Return the [x, y] coordinate for the center point of the cell that contains the specified text.  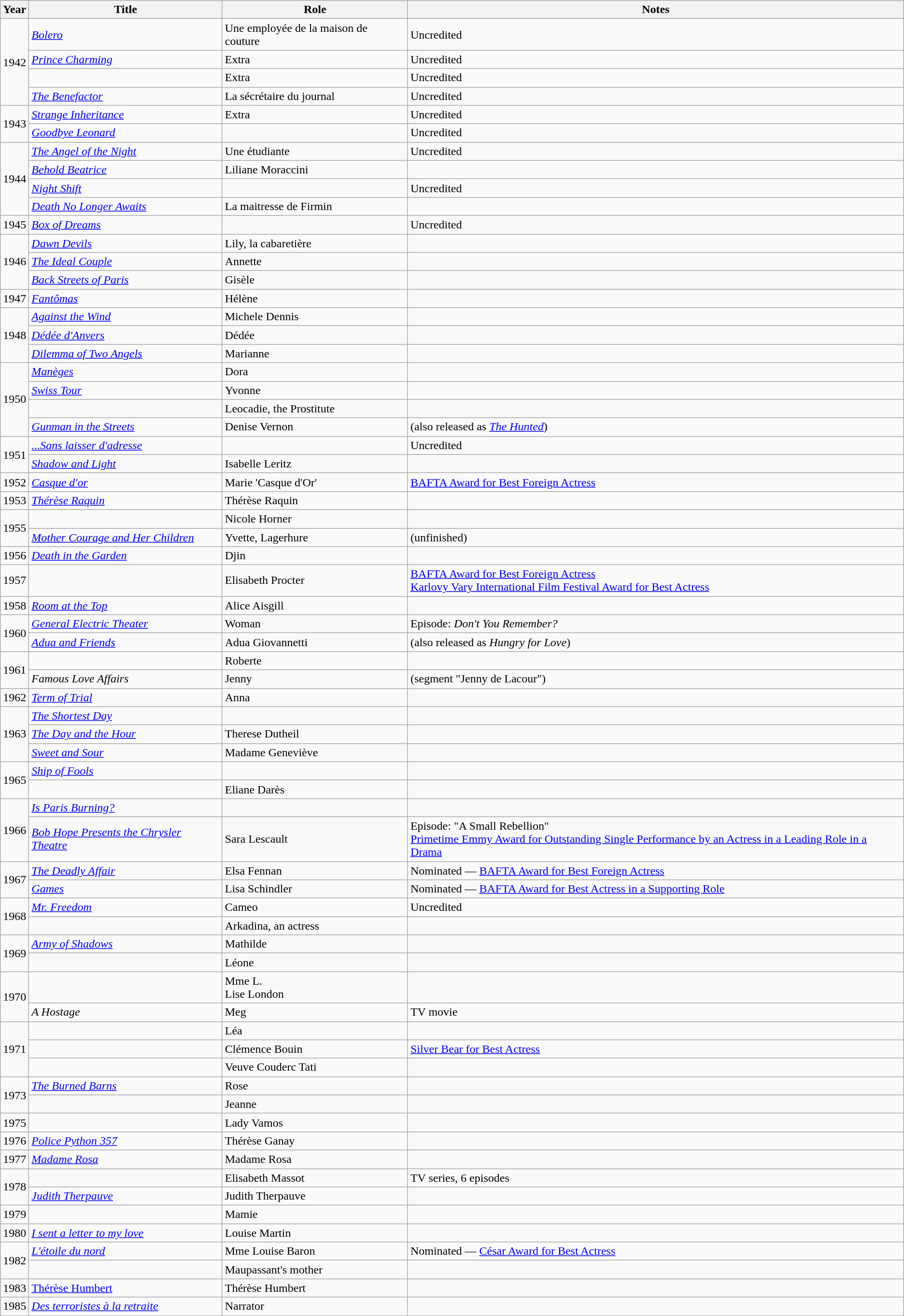
Mamie [315, 1215]
Mme L. Lise London [315, 987]
Year [14, 10]
Yvette, Lagerhure [315, 538]
Dédée d'Anvers [126, 335]
Ship of Fools [126, 771]
1976 [14, 1141]
Night Shift [126, 188]
Arkadina, an actress [315, 926]
Michele Dennis [315, 317]
Episode: "A Small Rebellion"Primetime Emmy Award for Outstanding Single Performance by an Actress in a Leading Role in a Drama [656, 839]
Behold Beatrice [126, 170]
1944 [14, 179]
Casque d'or [126, 482]
Léa [315, 1031]
Famous Love Affairs [126, 679]
Lily, la cabaretière [315, 243]
Prince Charming [126, 59]
Elsa Fennan [315, 871]
1950 [14, 399]
Nicole Horner [315, 519]
1943 [14, 124]
Term of Trial [126, 697]
The Ideal Couple [126, 262]
BAFTA Award for Best Foreign Actress [656, 482]
Meg [315, 1012]
Dora [315, 372]
1963 [14, 734]
The Angel of the Night [126, 151]
Nominated — BAFTA Award for Best Actress in a Supporting Role [656, 889]
1965 [14, 780]
L'étoile du nord [126, 1251]
Elisabeth Massot [315, 1178]
Episode: Don't You Remember? [656, 624]
1979 [14, 1215]
TV series, 6 episodes [656, 1178]
Clémence Bouin [315, 1049]
...Sans laisser d'adresse [126, 445]
Is Paris Burning? [126, 807]
I sent a letter to my love [126, 1233]
Roberte [315, 661]
Thérèse Ganay [315, 1141]
The Shortest Day [126, 716]
Denise Vernon [315, 427]
Annette [315, 262]
BAFTA Award for Best Foreign ActressKarlovy Vary International Film Festival Award for Best Actress [656, 580]
Jenny [315, 679]
(also released as Hungry for Love) [656, 642]
Yvonne [315, 390]
Elisabeth Procter [315, 580]
Nominated — César Award for Best Actress [656, 1251]
1971 [14, 1049]
Fantômas [126, 298]
La sécrétaire du journal [315, 96]
Army of Shadows [126, 944]
La maitresse de Firmin [315, 206]
A Hostage [126, 1012]
1948 [14, 335]
Une étudiante [315, 151]
1973 [14, 1095]
Liliane Moraccini [315, 170]
Hélène [315, 298]
1982 [14, 1260]
Notes [656, 10]
Louise Martin [315, 1233]
The Benefactor [126, 96]
Woman [315, 624]
1958 [14, 606]
1947 [14, 298]
Léone [315, 962]
Adua and Friends [126, 642]
Swiss Tour [126, 390]
(also released as The Hunted) [656, 427]
1968 [14, 917]
Shadow and Light [126, 464]
1951 [14, 454]
TV movie [656, 1012]
Djin [315, 556]
Narrator [315, 1306]
1942 [14, 62]
(unfinished) [656, 538]
1956 [14, 556]
1977 [14, 1159]
Mr. Freedom [126, 907]
1969 [14, 953]
Back Streets of Paris [126, 280]
Bob Hope Presents the Chrysler Theatre [126, 839]
Gunman in the Streets [126, 427]
The Deadly Affair [126, 871]
Lady Vamos [315, 1122]
1945 [14, 225]
Lisa Schindler [315, 889]
Mother Courage and Her Children [126, 538]
Box of Dreams [126, 225]
1957 [14, 580]
1946 [14, 261]
Sweet and Sour [126, 752]
Against the Wind [126, 317]
Mathilde [315, 944]
1983 [14, 1288]
1975 [14, 1122]
Death in the Garden [126, 556]
1955 [14, 528]
1960 [14, 633]
Goodbye Leonard [126, 133]
Mme Louise Baron [315, 1251]
1966 [14, 830]
Madame Geneviève [315, 752]
Dawn Devils [126, 243]
Jeanne [315, 1104]
1967 [14, 880]
(segment "Jenny de Lacour") [656, 679]
1980 [14, 1233]
Cameo [315, 907]
Marianne [315, 354]
1985 [14, 1306]
Leocadie, the Prostitute [315, 409]
Room at the Top [126, 606]
The Day and the Hour [126, 734]
Dédée [315, 335]
Marie 'Casque d'Or' [315, 482]
Maupassant's mother [315, 1270]
1978 [14, 1187]
Veuve Couderc Tati [315, 1067]
1961 [14, 670]
1970 [14, 997]
Nominated — BAFTA Award for Best Foreign Actress [656, 871]
Isabelle Leritz [315, 464]
General Electric Theater [126, 624]
Games [126, 889]
Gisèle [315, 280]
Therese Dutheil [315, 734]
Dilemma of Two Angels [126, 354]
Anna [315, 697]
Alice Aisgill [315, 606]
Strange Inheritance [126, 114]
Eliane Darès [315, 789]
Rose [315, 1086]
Sara Lescault [315, 839]
Des terroristes à la retraite [126, 1306]
Police Python 357 [126, 1141]
Bolero [126, 35]
1953 [14, 500]
Title [126, 10]
The Burned Barns [126, 1086]
Death No Longer Awaits [126, 206]
Role [315, 10]
Manèges [126, 372]
Adua Giovannetti [315, 642]
1952 [14, 482]
1962 [14, 697]
Silver Bear for Best Actress [656, 1049]
Une employée de la maison de couture [315, 35]
